Locate the cell with the specified text and output its [X, Y] center coordinate. 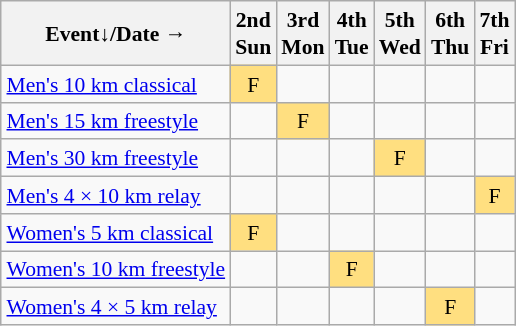
Event↓/Date → [116, 33]
5thWed [400, 33]
Men's 30 km freestyle [116, 158]
Women's 10 km freestyle [116, 268]
Men's 4 × 10 km relay [116, 194]
Women's 4 × 5 km relay [116, 306]
7thFri [494, 33]
2ndSun [253, 33]
Women's 5 km classical [116, 232]
Men's 15 km freestyle [116, 120]
Men's 10 km classical [116, 84]
4thTue [352, 33]
6thThu [450, 33]
3rdMon [302, 33]
